Scan for the cell matching the given text and deliver its (x, y) coordinate at center. 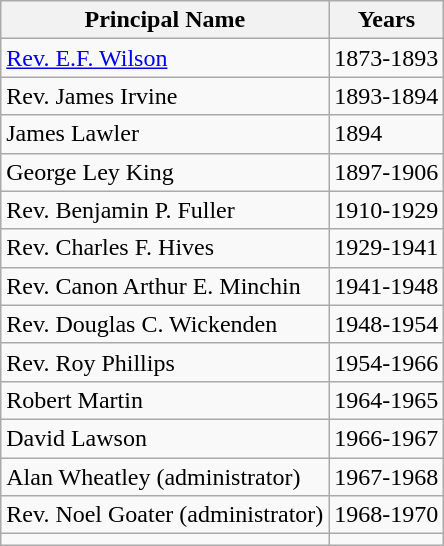
1929-1941 (386, 248)
1948-1954 (386, 324)
1873-1893 (386, 58)
1897-1906 (386, 172)
Robert Martin (165, 400)
Rev. Douglas C. Wickenden (165, 324)
David Lawson (165, 438)
1967-1968 (386, 477)
1893-1894 (386, 96)
1966-1967 (386, 438)
1964-1965 (386, 400)
Years (386, 20)
George Ley King (165, 172)
1894 (386, 134)
Alan Wheatley (administrator) (165, 477)
Rev. Charles F. Hives (165, 248)
Rev. Canon Arthur E. Minchin (165, 286)
1954-1966 (386, 362)
Rev. Roy Phillips (165, 362)
Rev. Benjamin P. Fuller (165, 210)
Rev. E.F. Wilson (165, 58)
Principal Name (165, 20)
1941-1948 (386, 286)
1968-1970 (386, 515)
Rev. James Irvine (165, 96)
Rev. Noel Goater (administrator) (165, 515)
James Lawler (165, 134)
1910-1929 (386, 210)
